Detect which cell encompasses the target text, then output its (x, y) center coordinate. 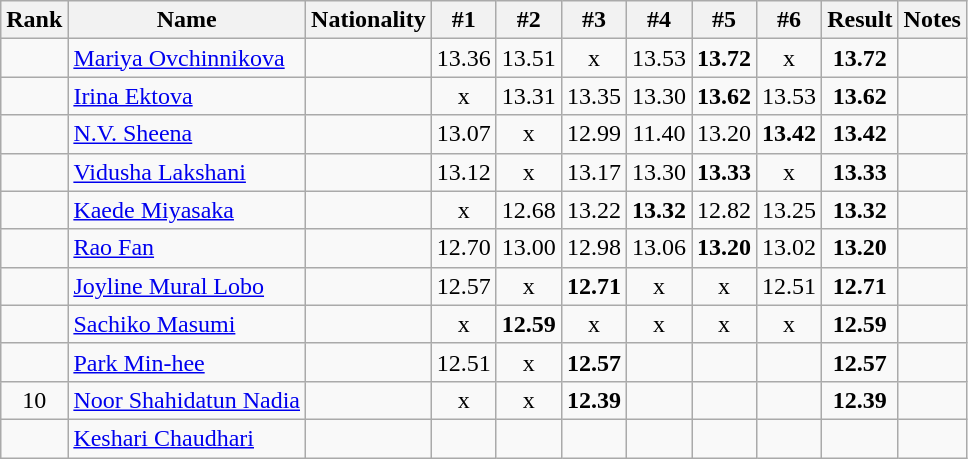
#5 (724, 20)
12.70 (464, 248)
#4 (658, 20)
13.31 (528, 96)
Notes (932, 20)
12.98 (594, 248)
13.36 (464, 58)
#1 (464, 20)
Name (187, 20)
13.07 (464, 134)
12.99 (594, 134)
#3 (594, 20)
Rank (34, 20)
#6 (790, 20)
Rao Fan (187, 248)
13.02 (790, 248)
13.12 (464, 172)
Nationality (369, 20)
Park Min-hee (187, 362)
Joyline Mural Lobo (187, 286)
Noor Shahidatun Nadia (187, 400)
Sachiko Masumi (187, 324)
Result (860, 20)
Vidusha Lakshani (187, 172)
12.82 (724, 210)
13.00 (528, 248)
Kaede Miyasaka (187, 210)
10 (34, 400)
Keshari Chaudhari (187, 438)
11.40 (658, 134)
13.35 (594, 96)
13.51 (528, 58)
#2 (528, 20)
Irina Ektova (187, 96)
N.V. Sheena (187, 134)
13.17 (594, 172)
12.68 (528, 210)
13.25 (790, 210)
Mariya Ovchinnikova (187, 58)
13.22 (594, 210)
13.06 (658, 248)
